Locate the cell with the specified text and output its [x, y] center coordinate. 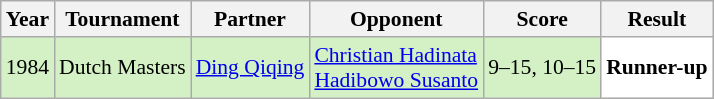
1984 [28, 68]
9–15, 10–15 [542, 68]
Dutch Masters [122, 68]
Score [542, 19]
Result [656, 19]
Partner [250, 19]
Runner-up [656, 68]
Christian Hadinata Hadibowo Susanto [396, 68]
Tournament [122, 19]
Opponent [396, 19]
Year [28, 19]
Ding Qiqing [250, 68]
